Return the (X, Y) coordinate for the center point of the cell that contains the specified text.  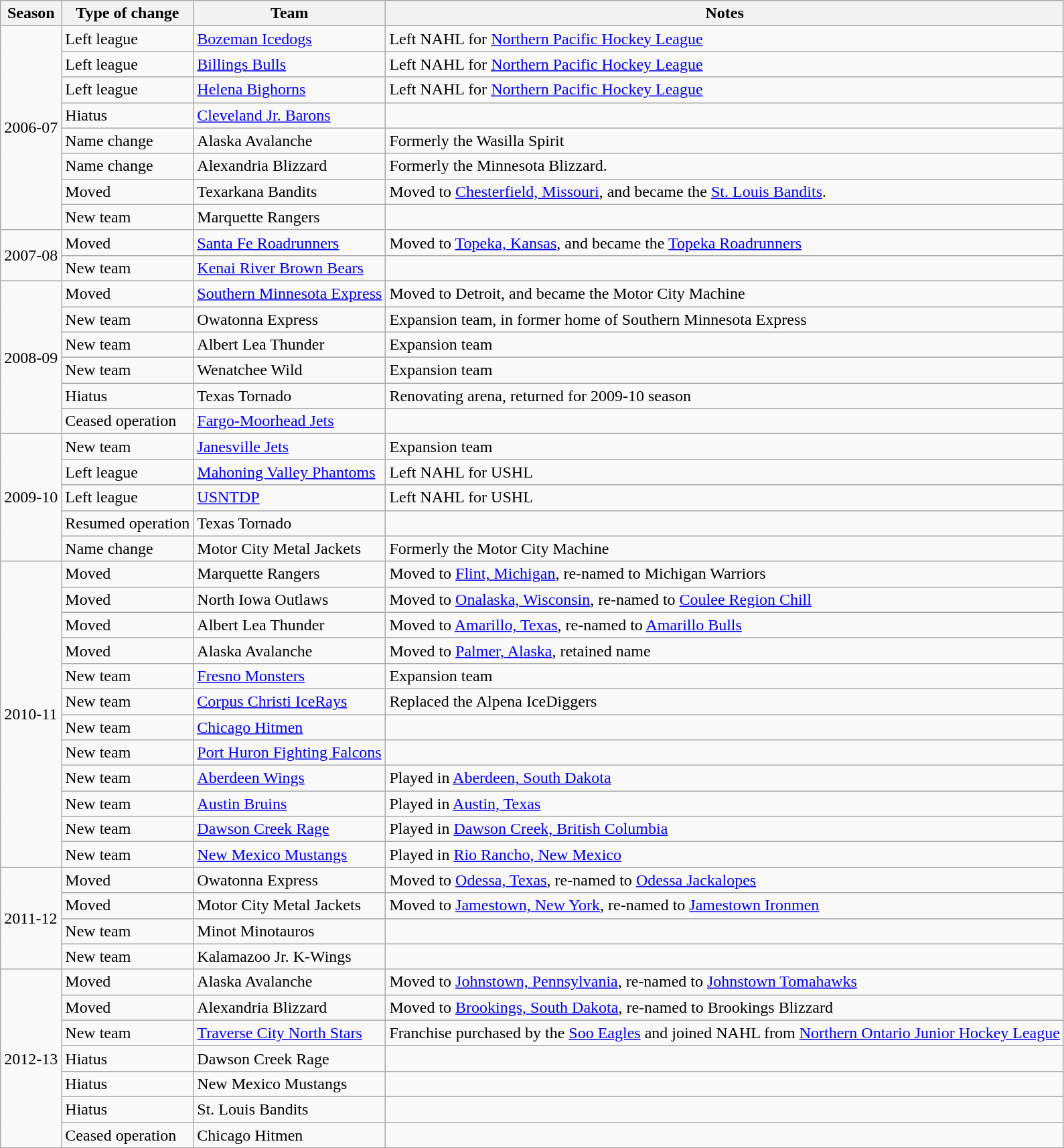
Franchise purchased by the Soo Eagles and joined NAHL from Northern Ontario Junior Hockey League (725, 1033)
Moved to Onalaska, Wisconsin, re-named to Coulee Region Chill (725, 599)
Moved to Palmer, Alaska, retained name (725, 650)
Type of change (127, 13)
Austin Bruins (289, 804)
Bozeman Icedogs (289, 39)
2006-07 (31, 128)
2011-12 (31, 918)
Janesville Jets (289, 447)
Minot Minotauros (289, 931)
Corpus Christi IceRays (289, 701)
Moved to Chesterfield, Missouri, and became the St. Louis Bandits. (725, 192)
Kenai River Brown Bears (289, 268)
Moved to Odessa, Texas, re-named to Odessa Jackalopes (725, 880)
Aberdeen Wings (289, 778)
2010-11 (31, 714)
Played in Rio Rancho, New Mexico (725, 855)
2009-10 (31, 498)
Moved to Detroit, and became the Motor City Machine (725, 293)
Moved to Amarillo, Texas, re-named to Amarillo Bulls (725, 625)
Helena Bighorns (289, 90)
Cleveland Jr. Barons (289, 115)
2007-08 (31, 255)
Formerly the Minnesota Blizzard. (725, 166)
Season (31, 13)
Moved to Topeka, Kansas, and became the Topeka Roadrunners (725, 242)
2008-09 (31, 357)
USNTDP (289, 498)
Santa Fe Roadrunners (289, 242)
Moved to Flint, Michigan, re-named to Michigan Warriors (725, 574)
St. Louis Bandits (289, 1109)
Replaced the Alpena IceDiggers (725, 701)
Fresno Monsters (289, 676)
Formerly the Motor City Machine (725, 549)
2012-13 (31, 1058)
Played in Aberdeen, South Dakota (725, 778)
Formerly the Wasilla Spirit (725, 141)
Port Huron Fighting Falcons (289, 753)
Southern Minnesota Express (289, 293)
Expansion team, in former home of Southern Minnesota Express (725, 319)
Billings Bulls (289, 64)
Played in Austin, Texas (725, 804)
Renovating arena, returned for 2009-10 season (725, 396)
Notes (725, 13)
Resumed operation (127, 523)
Traverse City North Stars (289, 1033)
Mahoning Valley Phantoms (289, 472)
Texarkana Bandits (289, 192)
Team (289, 13)
Moved to Jamestown, New York, re-named to Jamestown Ironmen (725, 906)
Moved to Johnstown, Pennsylvania, re-named to Johnstown Tomahawks (725, 982)
North Iowa Outlaws (289, 599)
Moved to Brookings, South Dakota, re-named to Brookings Blizzard (725, 1007)
Fargo-Moorhead Jets (289, 421)
Played in Dawson Creek, British Columbia (725, 829)
Wenatchee Wild (289, 370)
Kalamazoo Jr. K-Wings (289, 956)
